Search for the cell housing the specified text and yield its [X, Y] center coordinate. 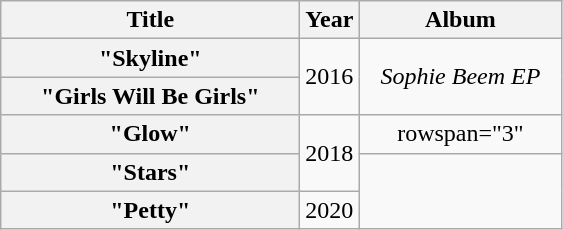
"Skyline" [150, 58]
rowspan="3" [460, 134]
"Stars" [150, 172]
Year [330, 20]
2020 [330, 210]
2018 [330, 153]
"Petty" [150, 210]
"Girls Will Be Girls" [150, 96]
"Glow" [150, 134]
Album [460, 20]
2016 [330, 77]
Sophie Beem EP [460, 77]
Title [150, 20]
